From the cell containing the given text, extract its center point as [x, y] coordinate. 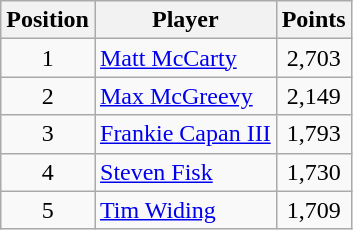
1,793 [314, 134]
Max McGreevy [185, 96]
Frankie Capan III [185, 134]
2,703 [314, 58]
2,149 [314, 96]
Points [314, 20]
Position [48, 20]
Player [185, 20]
4 [48, 172]
2 [48, 96]
1,730 [314, 172]
3 [48, 134]
1 [48, 58]
Steven Fisk [185, 172]
1,709 [314, 210]
5 [48, 210]
Tim Widing [185, 210]
Matt McCarty [185, 58]
